Capture the cell that displays the provided text and extract its [x, y] central coordinate. 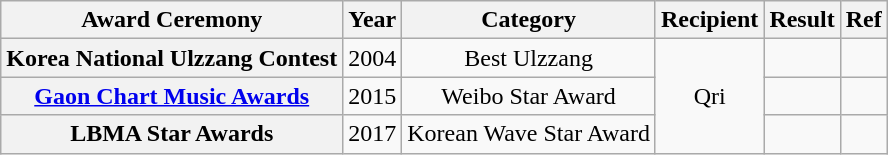
Weibo Star Award [529, 96]
Ref [864, 20]
Category [529, 20]
2004 [372, 58]
Award Ceremony [172, 20]
Korea National Ulzzang Contest [172, 58]
Best Ulzzang [529, 58]
LBMA Star Awards [172, 134]
Year [372, 20]
2017 [372, 134]
Qri [709, 96]
Gaon Chart Music Awards [172, 96]
Result [802, 20]
Recipient [709, 20]
2015 [372, 96]
Korean Wave Star Award [529, 134]
